From the cell containing the given text, extract its center point as [X, Y] coordinate. 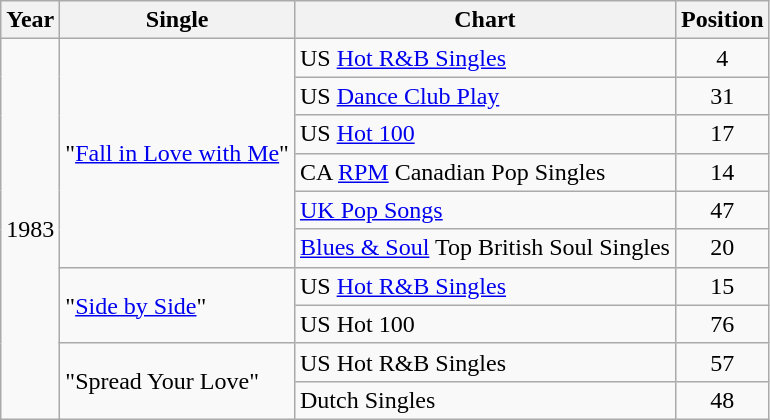
47 [722, 210]
57 [722, 362]
14 [722, 172]
31 [722, 96]
Chart [484, 20]
17 [722, 134]
Single [178, 20]
Blues & Soul Top British Soul Singles [484, 248]
1983 [30, 230]
"Side by Side" [178, 305]
48 [722, 400]
15 [722, 286]
"Fall in Love with Me" [178, 153]
"Spread Your Love" [178, 381]
UK Pop Songs [484, 210]
76 [722, 324]
Position [722, 20]
US Dance Club Play [484, 96]
Dutch Singles [484, 400]
4 [722, 58]
20 [722, 248]
CA RPM Canadian Pop Singles [484, 172]
Year [30, 20]
